Return the (x, y) coordinate for the center point of the cell that contains the specified text.  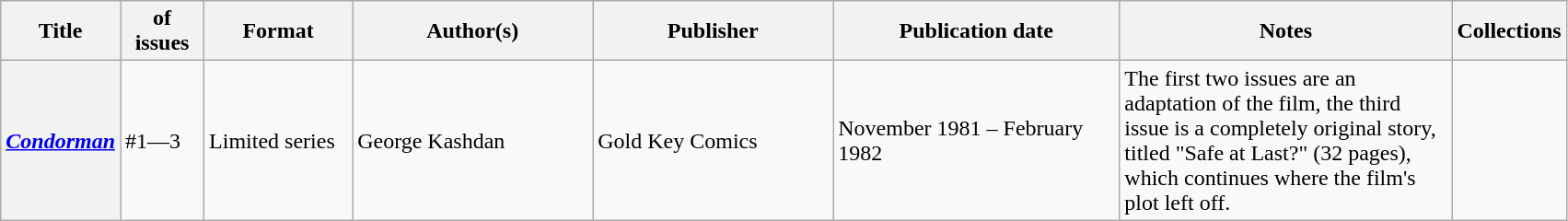
Limited series (278, 140)
Author(s) (473, 31)
Notes (1285, 31)
Publication date (976, 31)
Format (278, 31)
Publisher (713, 31)
Condorman (61, 140)
#1—3 (162, 140)
Title (61, 31)
of issues (162, 31)
George Kashdan (473, 140)
Collections (1509, 31)
November 1981 – February 1982 (976, 140)
Gold Key Comics (713, 140)
